Return the (x, y) coordinate for the center point of the cell that contains the specified text.  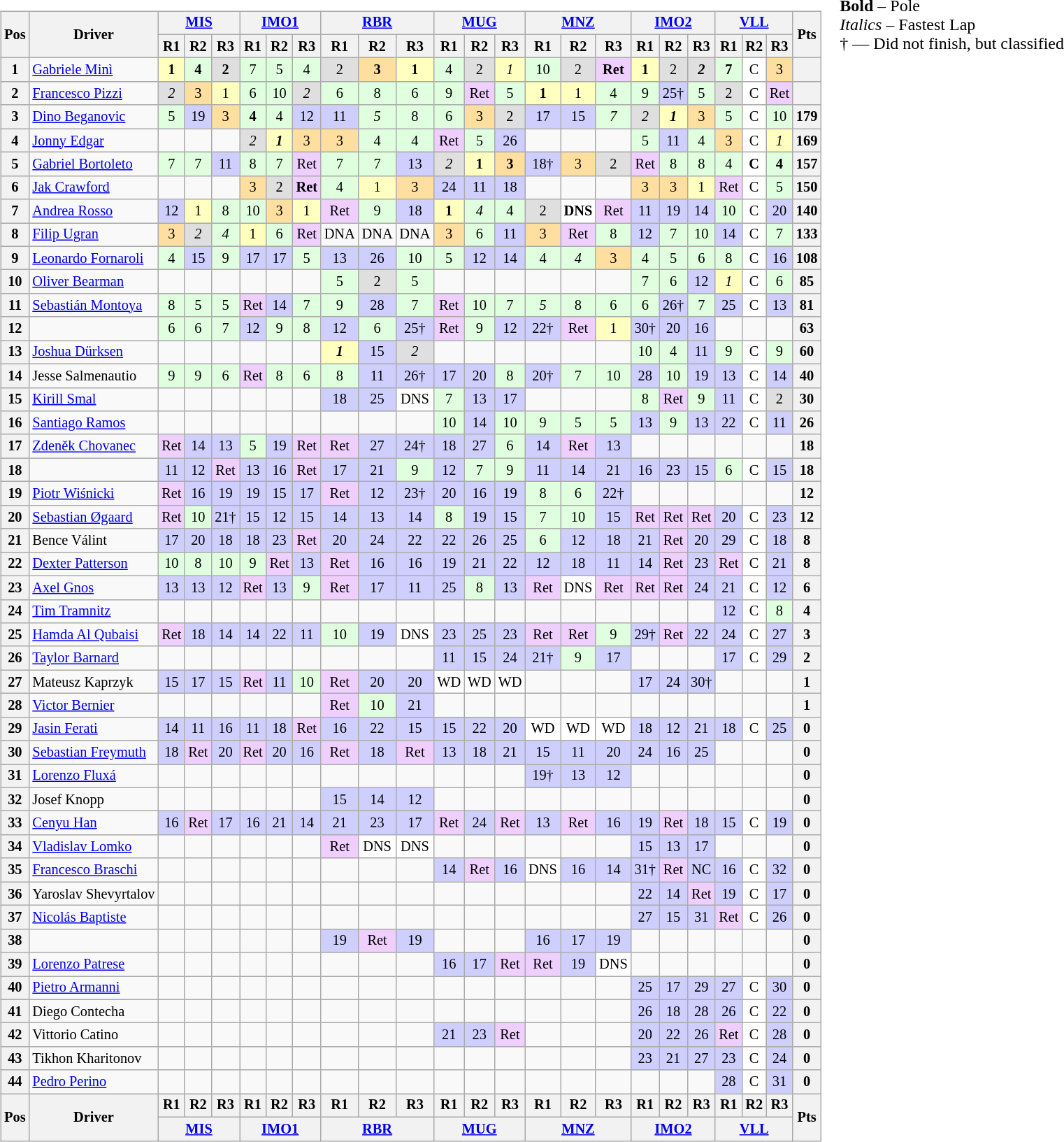
179 (807, 117)
Lorenzo Fluxá (94, 776)
Lorenzo Patrese (94, 964)
Kirill Smal (94, 399)
Dexter Patterson (94, 564)
31† (645, 870)
Axel Gnos (94, 587)
Bence Válint (94, 541)
Jonny Edgar (94, 141)
Sebastian Øgaard (94, 517)
Tikhon Kharitonov (94, 1059)
43 (15, 1059)
Cenyu Han (94, 823)
35 (15, 870)
150 (807, 187)
108 (807, 258)
85 (807, 282)
19† (542, 776)
18† (542, 164)
Gabriele Minì (94, 70)
Diego Contecha (94, 1011)
Piotr Wiśnicki (94, 494)
Pedro Perino (94, 1082)
Taylor Barnard (94, 658)
Hamda Al Qubaisi (94, 635)
39 (15, 964)
37 (15, 918)
Sebastián Montoya (94, 306)
34 (15, 847)
Sebastian Freymuth (94, 752)
133 (807, 235)
Dino Beganovic (94, 117)
Mateusz Kaprzyk (94, 682)
Vittorio Catino (94, 1035)
Josef Knopp (94, 799)
Francesco Braschi (94, 870)
Leonardo Fornaroli (94, 258)
Oliver Bearman (94, 282)
Nicolás Baptiste (94, 918)
38 (15, 941)
29† (645, 635)
Vladislav Lomko (94, 847)
42 (15, 1035)
33 (15, 823)
60 (807, 352)
Victor Bernier (94, 706)
Zdeněk Chovanec (94, 446)
63 (807, 329)
Tim Tramnitz (94, 611)
Jasin Ferati (94, 729)
Gabriel Bortoleto (94, 164)
169 (807, 141)
Francesco Pizzi (94, 94)
Jesse Salmenautio (94, 376)
41 (15, 1011)
140 (807, 211)
Filip Ugran (94, 235)
20† (542, 376)
44 (15, 1082)
81 (807, 306)
Joshua Dürksen (94, 352)
Pietro Armanni (94, 988)
157 (807, 164)
Santiago Ramos (94, 423)
Yaroslav Shevyrtalov (94, 894)
Andrea Rosso (94, 211)
36 (15, 894)
23† (415, 494)
Jak Crawford (94, 187)
24† (415, 446)
NC (701, 870)
